Return the (x, y) coordinate for the center point of the cell that contains the specified text.  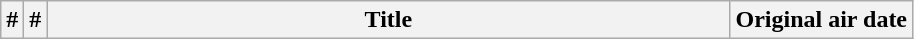
Original air date (822, 20)
Title (388, 20)
